From the cell containing the given text, extract its center point as (x, y) coordinate. 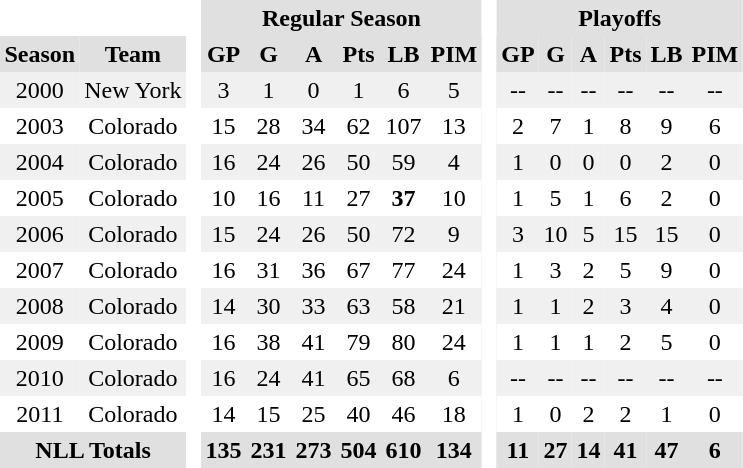
2010 (40, 378)
46 (404, 414)
2003 (40, 126)
New York (133, 90)
65 (358, 378)
610 (404, 450)
2011 (40, 414)
63 (358, 306)
2000 (40, 90)
Team (133, 54)
135 (224, 450)
Season (40, 54)
59 (404, 162)
34 (314, 126)
72 (404, 234)
Playoffs (620, 18)
36 (314, 270)
21 (454, 306)
NLL Totals (93, 450)
31 (268, 270)
2006 (40, 234)
18 (454, 414)
8 (626, 126)
58 (404, 306)
2005 (40, 198)
77 (404, 270)
2004 (40, 162)
25 (314, 414)
37 (404, 198)
273 (314, 450)
67 (358, 270)
231 (268, 450)
79 (358, 342)
504 (358, 450)
134 (454, 450)
2008 (40, 306)
33 (314, 306)
Regular Season (342, 18)
2007 (40, 270)
107 (404, 126)
38 (268, 342)
7 (556, 126)
40 (358, 414)
62 (358, 126)
47 (666, 450)
80 (404, 342)
68 (404, 378)
28 (268, 126)
2009 (40, 342)
13 (454, 126)
30 (268, 306)
